Return [x, y] of the center of cell containing provided text 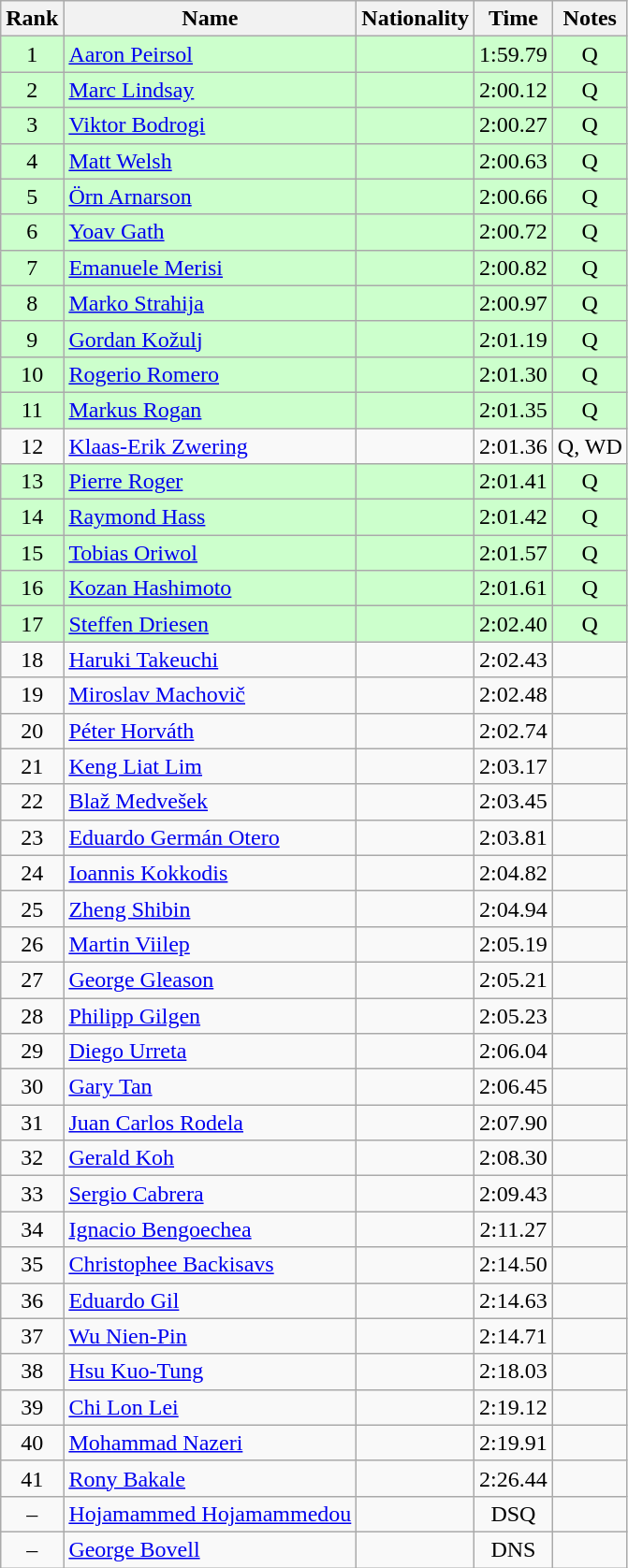
Ioannis Kokkodis [210, 873]
Rony Bakale [210, 1478]
Zheng Shibin [210, 908]
Raymond Hass [210, 517]
2:01.42 [514, 517]
19 [32, 695]
21 [32, 766]
2:06.45 [514, 1087]
Keng Liat Lim [210, 766]
Diego Urreta [210, 1052]
Gordan Kožulj [210, 339]
Aaron Peirsol [210, 54]
35 [32, 1265]
9 [32, 339]
Juan Carlos Rodela [210, 1123]
2:00.97 [514, 303]
Martin Viilep [210, 944]
34 [32, 1229]
2:19.91 [514, 1443]
Péter Horváth [210, 731]
2:00.12 [514, 90]
2:05.21 [514, 980]
2:01.35 [514, 410]
Nationality [416, 19]
2 [32, 90]
30 [32, 1087]
28 [32, 1015]
32 [32, 1158]
Kozan Hashimoto [210, 588]
2:02.43 [514, 660]
Hsu Kuo-Tung [210, 1372]
6 [32, 232]
2:00.66 [514, 196]
2:19.12 [514, 1407]
Klaas-Erik Zwering [210, 446]
13 [32, 482]
29 [32, 1052]
Eduardo Germán Otero [210, 837]
12 [32, 446]
2:14.71 [514, 1336]
10 [32, 374]
2:04.82 [514, 873]
31 [32, 1123]
George Bovell [210, 1549]
4 [32, 161]
Miroslav Machovič [210, 695]
2:04.94 [514, 908]
Philipp Gilgen [210, 1015]
2:05.23 [514, 1015]
2:14.50 [514, 1265]
2:14.63 [514, 1300]
18 [32, 660]
25 [32, 908]
Wu Nien-Pin [210, 1336]
16 [32, 588]
2:01.36 [514, 446]
Matt Welsh [210, 161]
5 [32, 196]
Gerald Koh [210, 1158]
Time [514, 19]
2:08.30 [514, 1158]
2:09.43 [514, 1194]
36 [32, 1300]
17 [32, 624]
Haruki Takeuchi [210, 660]
24 [32, 873]
Sergio Cabrera [210, 1194]
15 [32, 553]
Emanuele Merisi [210, 268]
2:01.41 [514, 482]
Rogerio Romero [210, 374]
Steffen Driesen [210, 624]
Pierre Roger [210, 482]
Marc Lindsay [210, 90]
2:02.48 [514, 695]
2:18.03 [514, 1372]
1 [32, 54]
40 [32, 1443]
2:03.45 [514, 802]
Yoav Gath [210, 232]
DSQ [514, 1514]
8 [32, 303]
14 [32, 517]
Viktor Bodrogi [210, 125]
2:00.27 [514, 125]
Marko Strahija [210, 303]
1:59.79 [514, 54]
22 [32, 802]
Mohammad Nazeri [210, 1443]
2:00.82 [514, 268]
DNS [514, 1549]
7 [32, 268]
2:00.72 [514, 232]
Notes [590, 19]
2:01.30 [514, 374]
2:26.44 [514, 1478]
Hojamammed Hojamammedou [210, 1514]
2:01.57 [514, 553]
George Gleason [210, 980]
26 [32, 944]
39 [32, 1407]
2:03.81 [514, 837]
37 [32, 1336]
Ignacio Bengoechea [210, 1229]
3 [32, 125]
11 [32, 410]
2:02.40 [514, 624]
2:05.19 [514, 944]
27 [32, 980]
Chi Lon Lei [210, 1407]
2:07.90 [514, 1123]
Tobias Oriwol [210, 553]
23 [32, 837]
2:06.04 [514, 1052]
38 [32, 1372]
33 [32, 1194]
Christophee Backisavs [210, 1265]
2:11.27 [514, 1229]
20 [32, 731]
Gary Tan [210, 1087]
Örn Arnarson [210, 196]
Rank [32, 19]
Name [210, 19]
Blaž Medvešek [210, 802]
2:01.61 [514, 588]
Markus Rogan [210, 410]
Q, WD [590, 446]
2:02.74 [514, 731]
2:01.19 [514, 339]
Eduardo Gil [210, 1300]
41 [32, 1478]
2:03.17 [514, 766]
2:00.63 [514, 161]
